Identify which cell holds the provided text, then report its (x, y) central coordinate. 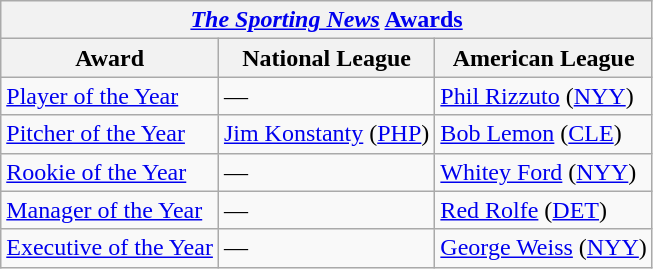
Bob Lemon (CLE) (544, 134)
Award (110, 58)
The Sporting News Awards (327, 20)
Pitcher of the Year (110, 134)
Red Rolfe (DET) (544, 210)
Player of the Year (110, 96)
Executive of the Year (110, 248)
George Weiss (NYY) (544, 248)
Rookie of the Year (110, 172)
National League (326, 58)
Phil Rizzuto (NYY) (544, 96)
American League (544, 58)
Whitey Ford (NYY) (544, 172)
Jim Konstanty (PHP) (326, 134)
Manager of the Year (110, 210)
